From the cell containing the given text, extract its center point as (x, y) coordinate. 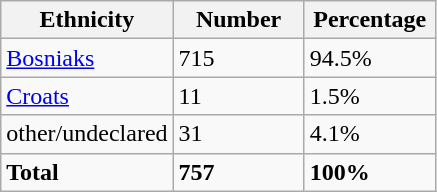
100% (370, 172)
Croats (87, 96)
Percentage (370, 20)
31 (238, 134)
1.5% (370, 96)
4.1% (370, 134)
Number (238, 20)
Ethnicity (87, 20)
other/undeclared (87, 134)
94.5% (370, 58)
Bosniaks (87, 58)
715 (238, 58)
757 (238, 172)
11 (238, 96)
Total (87, 172)
